Output the [X, Y] coordinate of the center of the cell containing the given text.  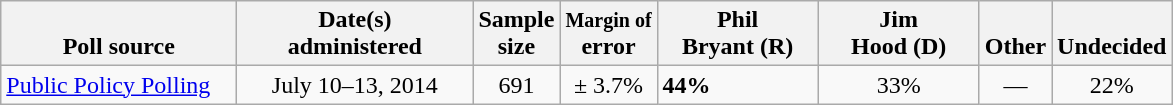
Poll source [119, 34]
33% [898, 85]
July 10–13, 2014 [355, 85]
± 3.7% [608, 85]
Date(s)administered [355, 34]
Samplesize [516, 34]
PhilBryant (R) [738, 34]
Public Policy Polling [119, 85]
Other [1015, 34]
— [1015, 85]
22% [1112, 85]
44% [738, 85]
Margin oferror [608, 34]
Undecided [1112, 34]
JimHood (D) [898, 34]
691 [516, 85]
